Detect which cell encompasses the target text, then output its (X, Y) center coordinate. 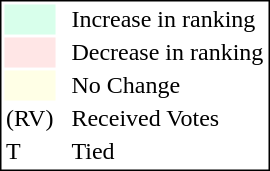
Tied (168, 151)
Decrease in ranking (168, 53)
T (29, 151)
No Change (168, 85)
(RV) (29, 119)
Received Votes (168, 119)
Increase in ranking (168, 19)
